Identify which cell holds the provided text, then report its (X, Y) central coordinate. 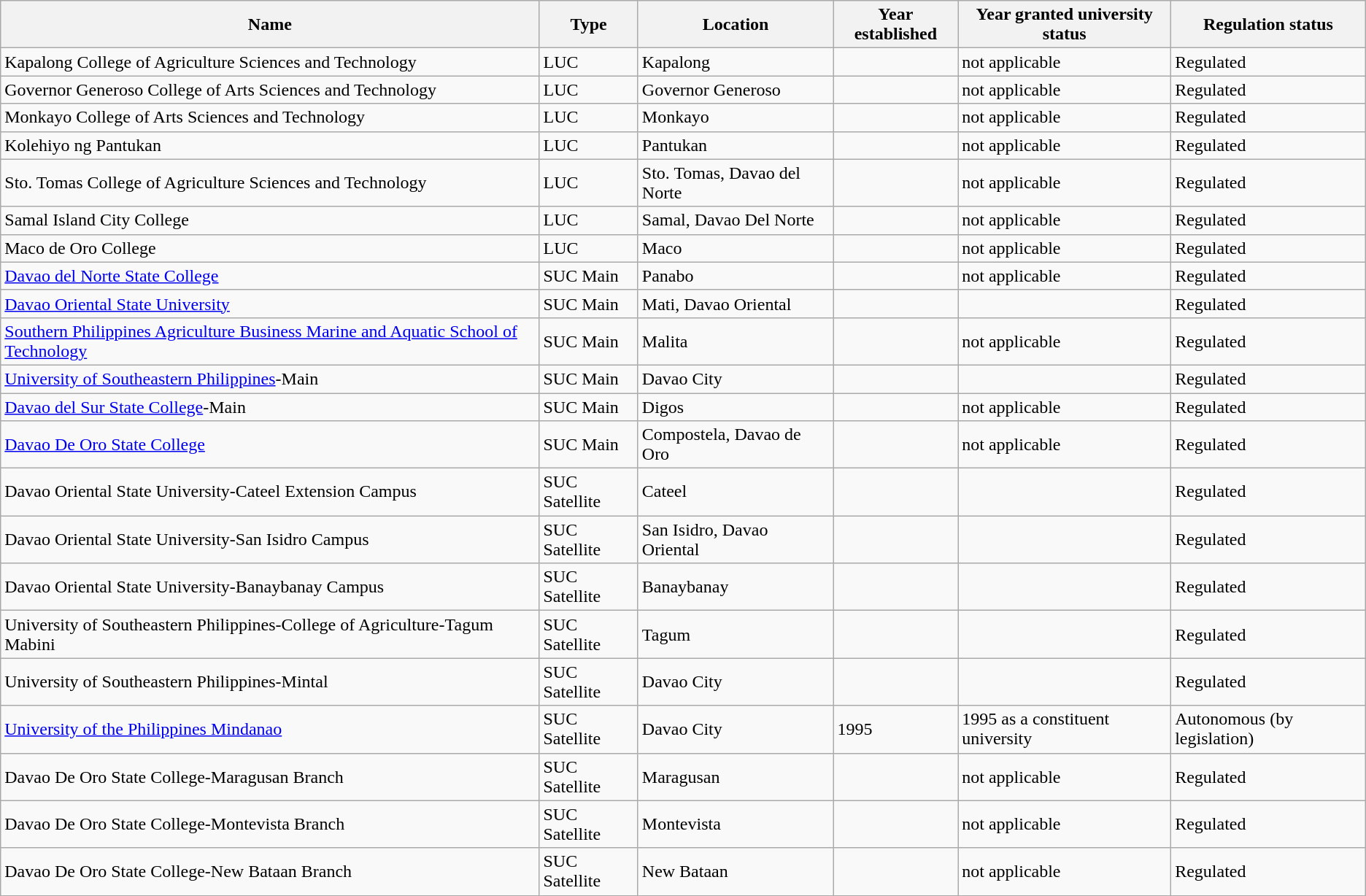
Davao Oriental State University (270, 304)
Maragusan (736, 776)
Governor Generoso (736, 90)
Kapalong (736, 62)
Monkayo (736, 117)
San Isidro, Davao Oriental (736, 540)
Kapalong College of Agriculture Sciences and Technology (270, 62)
Location (736, 25)
Banaybanay (736, 587)
Compostela, Davao de Oro (736, 445)
Davao Oriental State University-Cateel Extension Campus (270, 492)
Davao del Norte State College (270, 276)
Samal Island City College (270, 220)
Pantukan (736, 145)
University of Southeastern Philippines-Main (270, 379)
Maco de Oro College (270, 248)
Davao Oriental State University-San Isidro Campus (270, 540)
Regulation status (1268, 25)
Maco (736, 248)
Sto. Tomas College of Agriculture Sciences and Technology (270, 182)
Davao De Oro State College-Montevista Branch (270, 824)
Type (588, 25)
Davao De Oro State College (270, 445)
University of Southeastern Philippines-College of Agriculture-Tagum Mabini (270, 635)
Year established (896, 25)
Panabo (736, 276)
Sto. Tomas, Davao del Norte (736, 182)
University of Southeastern Philippines-Mintal (270, 681)
Davao De Oro State College-Maragusan Branch (270, 776)
Digos (736, 406)
Malita (736, 341)
Mati, Davao Oriental (736, 304)
Kolehiyo ng Pantukan (270, 145)
Monkayo College of Arts Sciences and Technology (270, 117)
Cateel (736, 492)
Davao del Sur State College-Main (270, 406)
Davao Oriental State University-Banaybanay Campus (270, 587)
1995 (896, 730)
Autonomous (by legislation) (1268, 730)
Tagum (736, 635)
Name (270, 25)
Governor Generoso College of Arts Sciences and Technology (270, 90)
Samal, Davao Del Norte (736, 220)
Year granted university status (1065, 25)
Southern Philippines Agriculture Business Marine and Aquatic School of Technology (270, 341)
University of the Philippines Mindanao (270, 730)
Montevista (736, 824)
New Bataan (736, 871)
Davao De Oro State College-New Bataan Branch (270, 871)
1995 as a constituent university (1065, 730)
